Capture the cell that displays the provided text and extract its [x, y] central coordinate. 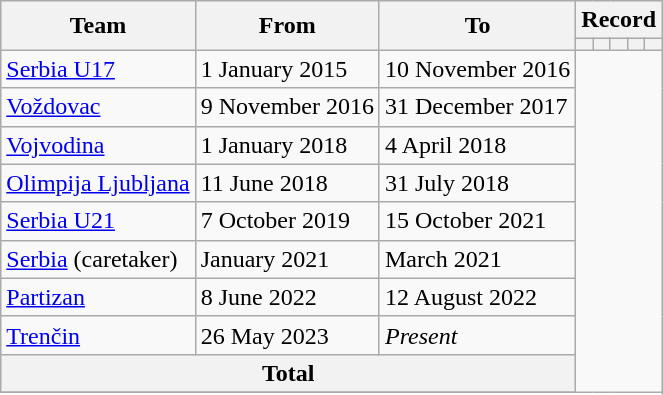
Partizan [98, 297]
From [287, 26]
Serbia U17 [98, 69]
15 October 2021 [477, 221]
Trenčin [98, 335]
1 January 2018 [287, 145]
Total [288, 373]
31 July 2018 [477, 183]
11 June 2018 [287, 183]
Vojvodina [98, 145]
Present [477, 335]
To [477, 26]
Voždovac [98, 107]
26 May 2023 [287, 335]
1 January 2015 [287, 69]
10 November 2016 [477, 69]
9 November 2016 [287, 107]
Record [619, 20]
January 2021 [287, 259]
8 June 2022 [287, 297]
Serbia (caretaker) [98, 259]
12 August 2022 [477, 297]
Team [98, 26]
March 2021 [477, 259]
Serbia U21 [98, 221]
Olimpija Ljubljana [98, 183]
31 December 2017 [477, 107]
7 October 2019 [287, 221]
4 April 2018 [477, 145]
